Provide the [x, y] coordinate of the cell's center where the given text is located.  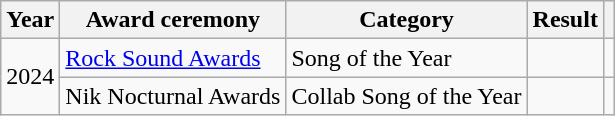
2024 [30, 77]
Year [30, 20]
Song of the Year [406, 58]
Collab Song of the Year [406, 96]
Award ceremony [173, 20]
Nik Nocturnal Awards [173, 96]
Result [565, 20]
Rock Sound Awards [173, 58]
Category [406, 20]
